Detect which cell encompasses the target text, then output its (x, y) center coordinate. 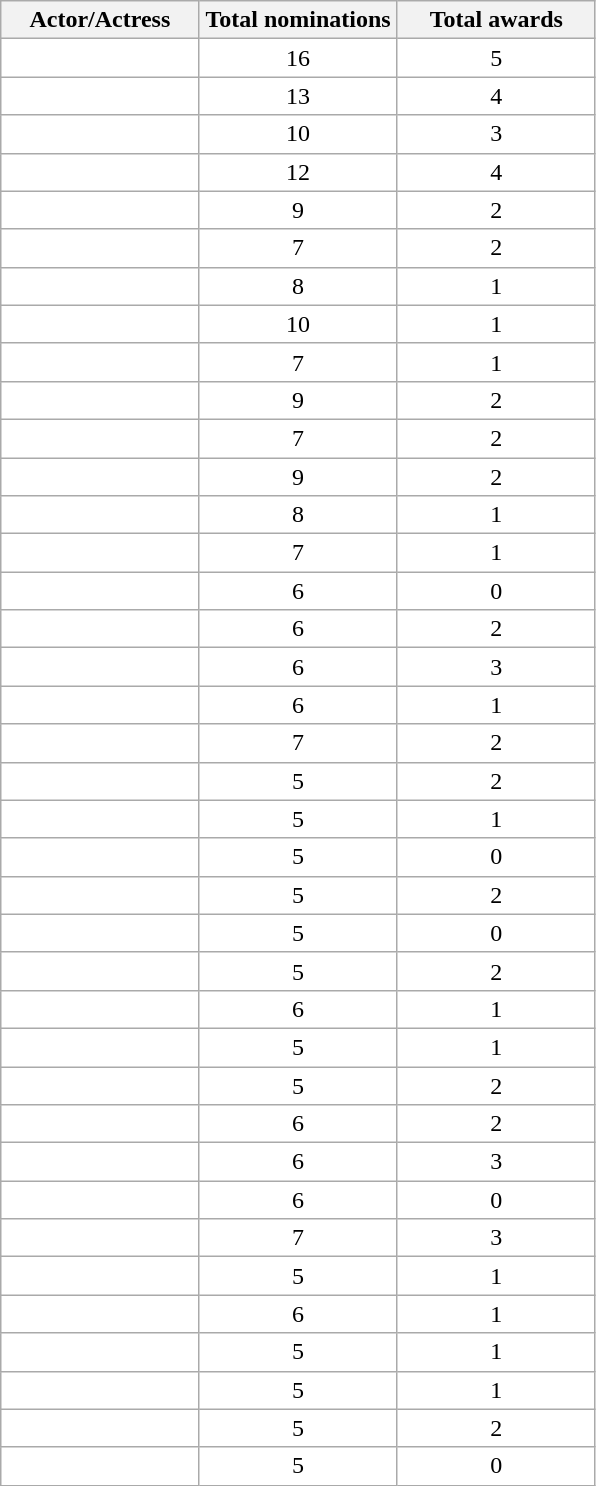
12 (298, 172)
13 (298, 96)
Actor/Actress (100, 20)
Total nominations (298, 20)
Total awards (496, 20)
16 (298, 58)
